Search for the cell housing the specified text and yield its [X, Y] center coordinate. 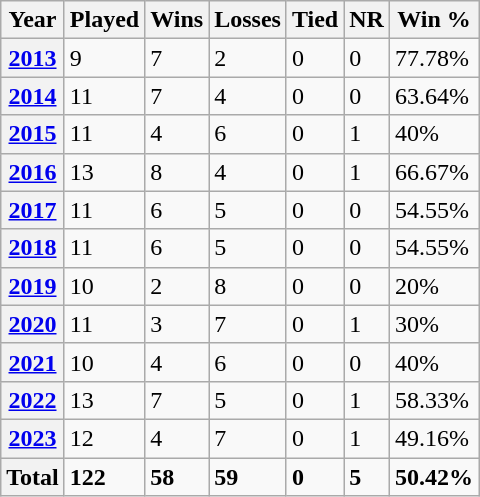
30% [434, 324]
Losses [248, 20]
2014 [33, 96]
2018 [33, 248]
2020 [33, 324]
20% [434, 286]
2019 [33, 286]
2021 [33, 362]
77.78% [434, 58]
2013 [33, 58]
3 [177, 324]
12 [104, 438]
58 [177, 477]
NR [367, 20]
2017 [33, 210]
58.33% [434, 400]
59 [248, 477]
63.64% [434, 96]
Wins [177, 20]
2016 [33, 172]
2022 [33, 400]
Win % [434, 20]
Total [33, 477]
66.67% [434, 172]
Played [104, 20]
Year [33, 20]
2015 [33, 134]
Tied [314, 20]
122 [104, 477]
49.16% [434, 438]
9 [104, 58]
50.42% [434, 477]
2023 [33, 438]
